Search for the cell housing the specified text and yield its (X, Y) center coordinate. 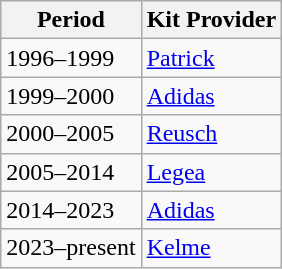
Reusch (212, 134)
Legea (212, 172)
Kelme (212, 248)
Period (71, 20)
Patrick (212, 58)
Kit Provider (212, 20)
2014–2023 (71, 210)
2000–2005 (71, 134)
1996–1999 (71, 58)
1999–2000 (71, 96)
2005–2014 (71, 172)
2023–present (71, 248)
